Detect which cell encompasses the target text, then output its (x, y) center coordinate. 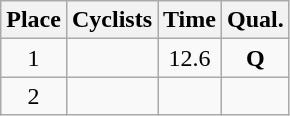
2 (34, 96)
Q (255, 58)
Place (34, 20)
Time (190, 20)
Cyclists (112, 20)
1 (34, 58)
12.6 (190, 58)
Qual. (255, 20)
